Search for the cell housing the specified text and yield its [X, Y] center coordinate. 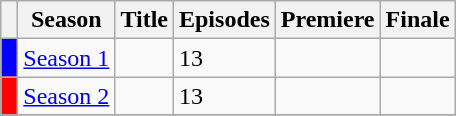
Season 1 [66, 58]
Episodes [224, 20]
Finale [418, 20]
Premiere [328, 20]
Season [66, 20]
Season 2 [66, 96]
Title [144, 20]
